Detect which cell encompasses the target text, then output its [x, y] center coordinate. 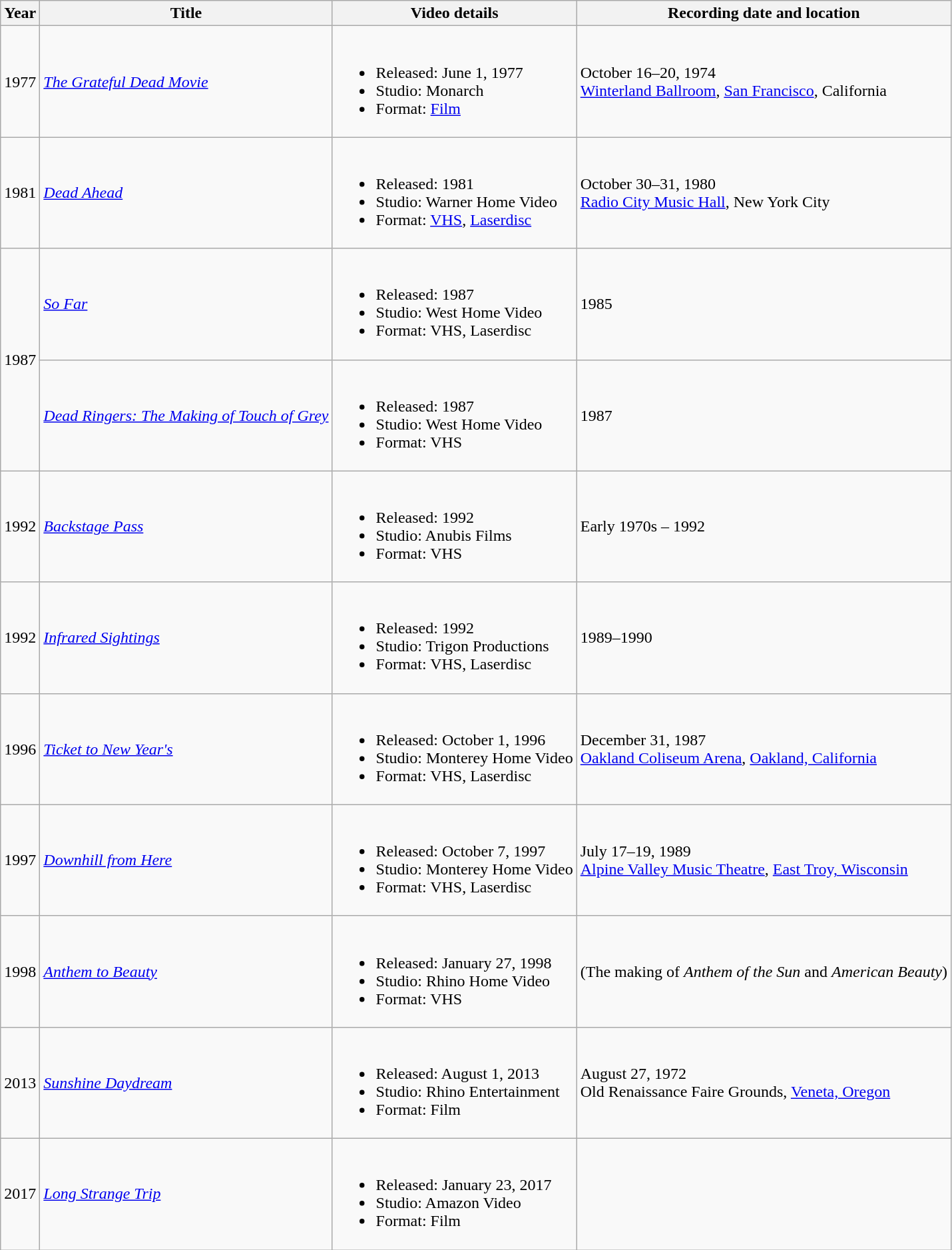
October 30–31, 1980 Radio City Music Hall, New York City [764, 193]
1998 [20, 971]
Released: January 27, 1998Studio: Rhino Home VideoFormat: VHS [454, 971]
Year [20, 13]
1981 [20, 193]
1989–1990 [764, 638]
Recording date and location [764, 13]
Ticket to New Year's [186, 749]
Video details [454, 13]
Released: 1992Studio: Anubis FilmsFormat: VHS [454, 526]
Dead Ahead [186, 193]
July 17–19, 1989 Alpine Valley Music Theatre, East Troy, Wisconsin [764, 860]
So Far [186, 304]
(The making of Anthem of the Sun and American Beauty) [764, 971]
Infrared Sightings [186, 638]
1996 [20, 749]
Released: 1992Studio: Trigon ProductionsFormat: VHS, Laserdisc [454, 638]
1985 [764, 304]
Sunshine Daydream [186, 1083]
Released: 1987Studio: West Home VideoFormat: VHS, Laserdisc [454, 304]
2017 [20, 1193]
Released: October 1, 1996Studio: Monterey Home VideoFormat: VHS, Laserdisc [454, 749]
Early 1970s – 1992 [764, 526]
December 31, 1987 Oakland Coliseum Arena, Oakland, California [764, 749]
Released: June 1, 1977Studio: MonarchFormat: Film [454, 81]
2013 [20, 1083]
Dead Ringers: The Making of Touch of Grey [186, 416]
Long Strange Trip [186, 1193]
Released: October 7, 1997Studio: Monterey Home VideoFormat: VHS, Laserdisc [454, 860]
Released: 1987Studio: West Home VideoFormat: VHS [454, 416]
October 16–20, 1974 Winterland Ballroom, San Francisco, California [764, 81]
The Grateful Dead Movie [186, 81]
Anthem to Beauty [186, 971]
Title [186, 13]
Released: August 1, 2013Studio: Rhino EntertainmentFormat: Film [454, 1083]
August 27, 1972Old Renaissance Faire Grounds, Veneta, Oregon [764, 1083]
Released: January 23, 2017Studio: Amazon VideoFormat: Film [454, 1193]
1977 [20, 81]
Backstage Pass [186, 526]
Released: 1981Studio: Warner Home VideoFormat: VHS, Laserdisc [454, 193]
Downhill from Here [186, 860]
1997 [20, 860]
